Locate the cell with the specified text and output its [X, Y] center coordinate. 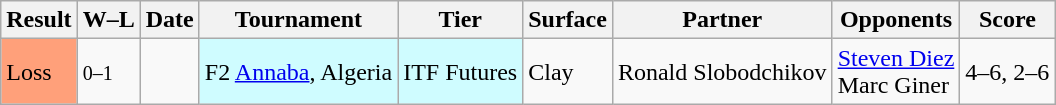
Score [1008, 20]
Opponents [896, 20]
ITF Futures [460, 72]
0–1 [108, 72]
Surface [568, 20]
Loss [39, 72]
Date [170, 20]
F2 Annaba, Algeria [298, 72]
Clay [568, 72]
Result [39, 20]
Partner [722, 20]
Steven Diez Marc Giner [896, 72]
4–6, 2–6 [1008, 72]
Tournament [298, 20]
W–L [108, 20]
Ronald Slobodchikov [722, 72]
Tier [460, 20]
